Output the (x, y) coordinate of the center of the cell containing the given text.  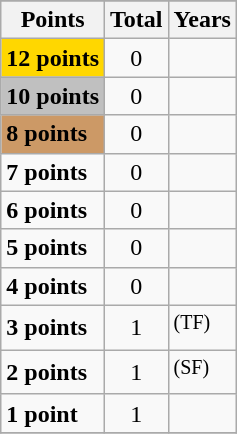
Total (137, 20)
8 points (53, 134)
10 points (53, 96)
Years (202, 20)
1 point (53, 413)
3 points (53, 328)
(SF) (202, 372)
12 points (53, 58)
(TF) (202, 328)
2 points (53, 372)
5 points (53, 248)
6 points (53, 210)
4 points (53, 286)
7 points (53, 172)
Points (53, 20)
